Output the (x, y) coordinate of the center of the cell containing the given text.  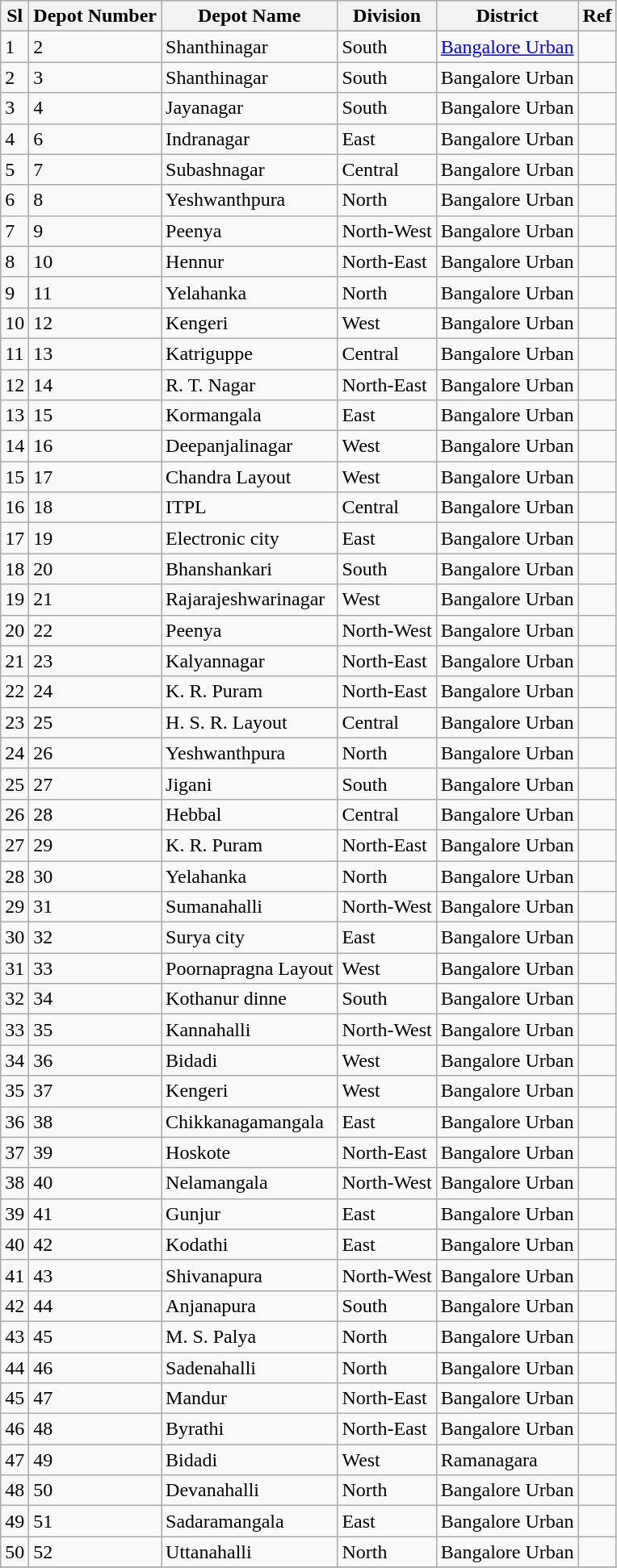
Jayanagar (250, 108)
Uttanahalli (250, 1552)
Kodathi (250, 1244)
Deepanjalinagar (250, 446)
Shivanapura (250, 1275)
Hennur (250, 261)
Hoskote (250, 1152)
Sadenahalli (250, 1368)
Kalyannagar (250, 661)
Kormangala (250, 416)
District (507, 16)
Gunjur (250, 1214)
Chandra Layout (250, 477)
Depot Number (95, 16)
52 (95, 1552)
Electronic city (250, 538)
Depot Name (250, 16)
Sadaramangala (250, 1521)
Katriguppe (250, 353)
Indranagar (250, 139)
Devanahalli (250, 1491)
Kannahalli (250, 1030)
Byrathi (250, 1429)
Jigani (250, 784)
Mandur (250, 1399)
M. S. Palya (250, 1336)
Sumanahalli (250, 907)
Hebbal (250, 814)
ITPL (250, 508)
Ref (598, 16)
Rajarajeshwarinagar (250, 600)
Sl (15, 16)
R. T. Nagar (250, 385)
Kothanur dinne (250, 999)
Chikkanagamangala (250, 1122)
Subashnagar (250, 169)
1 (15, 47)
51 (95, 1521)
Bhanshankari (250, 569)
Poornapragna Layout (250, 968)
H. S. R. Layout (250, 722)
Nelamangala (250, 1183)
Surya city (250, 938)
Ramanagara (507, 1460)
5 (15, 169)
Anjanapura (250, 1306)
Division (387, 16)
